Determine the (X, Y) coordinate at the center of the cell enclosing the given text.  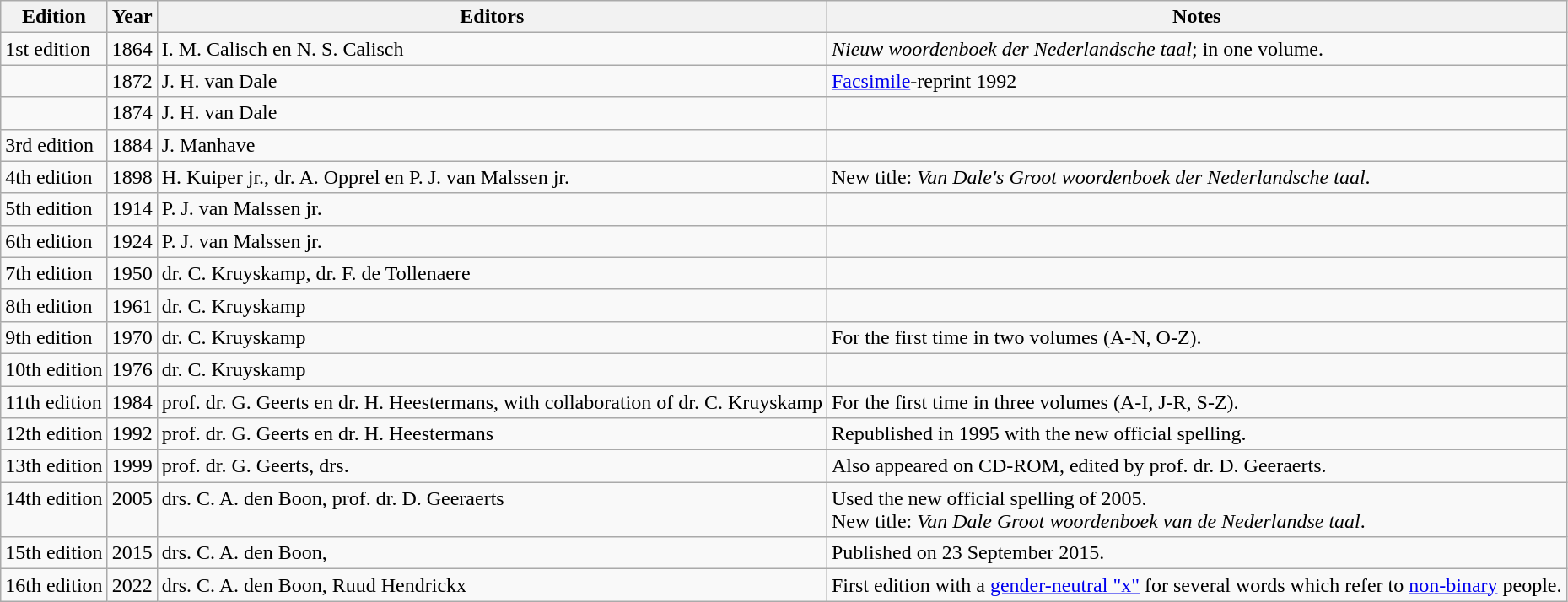
1976 (132, 369)
Editors (492, 17)
1st edition (54, 49)
4th edition (54, 177)
1914 (132, 209)
1872 (132, 81)
Edition (54, 17)
1924 (132, 241)
prof. dr. G. Geerts en dr. H. Heestermans, with collaboration of dr. C. Kruyskamp (492, 402)
Notes (1196, 17)
Nieuw woordenboek der Nederlandsche taal; in one volume. (1196, 49)
Republished in 1995 with the new official spelling. (1196, 434)
1884 (132, 145)
Facsimile-reprint 1992 (1196, 81)
2015 (132, 553)
1970 (132, 337)
8th edition (54, 305)
prof. dr. G. Geerts, drs. (492, 466)
prof. dr. G. Geerts en dr. H. Heestermans (492, 434)
11th edition (54, 402)
1992 (132, 434)
3rd edition (54, 145)
Published on 23 September 2015. (1196, 553)
6th edition (54, 241)
1984 (132, 402)
1950 (132, 273)
Also appeared on CD-ROM, edited by prof. dr. D. Geeraerts. (1196, 466)
dr. C. Kruyskamp, dr. F. de Tollenaere (492, 273)
1864 (132, 49)
I. M. Calisch en N. S. Calisch (492, 49)
drs. C. A. den Boon, (492, 553)
New title: Van Dale's Groot woordenboek der Nederlandsche taal. (1196, 177)
2005 (132, 509)
For the first time in two volumes (A-N, O-Z). (1196, 337)
H. Kuiper jr., dr. A. Opprel en P. J. van Malssen jr. (492, 177)
7th edition (54, 273)
5th edition (54, 209)
1999 (132, 466)
15th edition (54, 553)
First edition with a gender-neutral "x" for several words which refer to non-binary people. (1196, 585)
J. Manhave (492, 145)
13th edition (54, 466)
1874 (132, 113)
10th edition (54, 369)
Year (132, 17)
12th edition (54, 434)
16th edition (54, 585)
14th edition (54, 509)
9th edition (54, 337)
Used the new official spelling of 2005.New title: Van Dale Groot woordenboek van de Nederlandse taal. (1196, 509)
drs. C. A. den Boon, prof. dr. D. Geeraerts (492, 509)
drs. C. A. den Boon, Ruud Hendrickx (492, 585)
1898 (132, 177)
2022 (132, 585)
1961 (132, 305)
For the first time in three volumes (A-I, J-R, S-Z). (1196, 402)
